Return the [x, y] coordinate for the center point of the cell that contains the specified text.  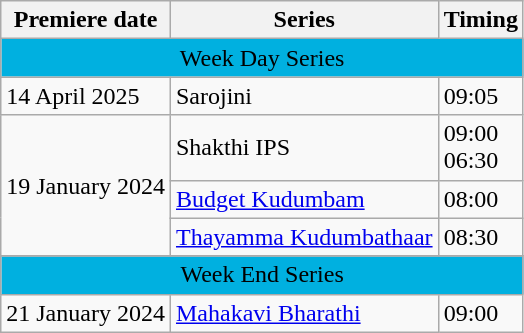
08:30 [480, 237]
Shakthi IPS [304, 148]
09:05 [480, 96]
Timing [480, 20]
Mahakavi Bharathi [304, 313]
Thayamma Kudumbathaar [304, 237]
Week End Series [262, 275]
14 April 2025 [86, 96]
09:00 06:30 [480, 148]
Week Day Series [262, 58]
Premiere date [86, 20]
Budget Kudumbam [304, 199]
Sarojini [304, 96]
19 January 2024 [86, 186]
08:00 [480, 199]
21 January 2024 [86, 313]
09:00 [480, 313]
Series [304, 20]
